Scan for the cell matching the given text and deliver its [X, Y] coordinate at center. 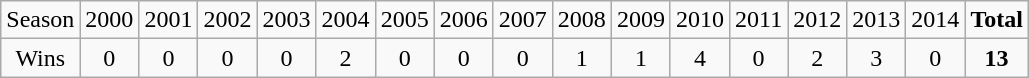
2003 [286, 20]
2012 [818, 20]
2011 [758, 20]
Season [40, 20]
13 [997, 58]
Wins [40, 58]
2002 [228, 20]
Total [997, 20]
2006 [464, 20]
2010 [700, 20]
2009 [640, 20]
3 [876, 58]
2008 [582, 20]
2014 [936, 20]
2001 [168, 20]
2005 [404, 20]
2004 [346, 20]
2000 [110, 20]
2007 [522, 20]
2013 [876, 20]
4 [700, 58]
